From the cell containing the given text, extract its center point as (x, y) coordinate. 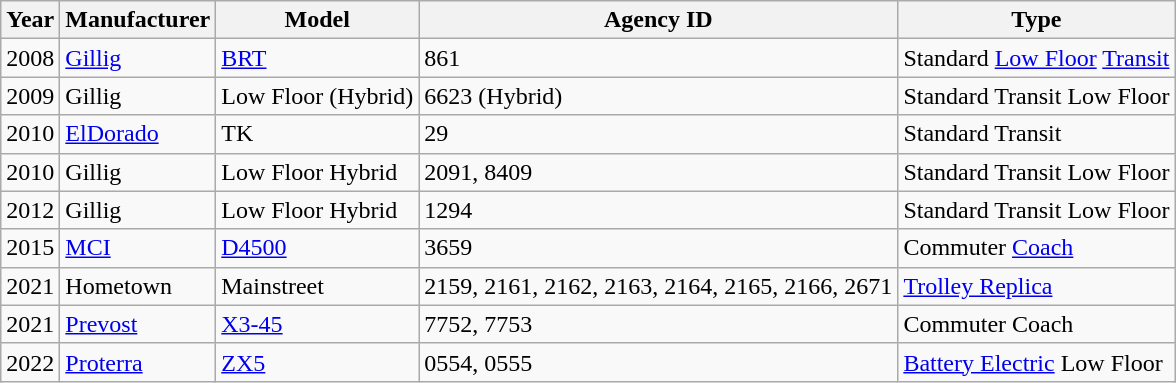
ElDorado (138, 134)
2012 (30, 210)
Model (318, 20)
Prevost (138, 324)
BRT (318, 58)
ZX5 (318, 362)
Low Floor (Hybrid) (318, 96)
7752, 7753 (658, 324)
TK (318, 134)
2009 (30, 96)
MCI (138, 248)
2091, 8409 (658, 172)
Agency ID (658, 20)
2008 (30, 58)
Year (30, 20)
Standard Transit (1036, 134)
Manufacturer (138, 20)
Trolley Replica (1036, 286)
29 (658, 134)
X3-45 (318, 324)
Battery Electric Low Floor (1036, 362)
1294 (658, 210)
2015 (30, 248)
Standard Low Floor Transit (1036, 58)
D4500 (318, 248)
0554, 0555 (658, 362)
3659 (658, 248)
861 (658, 58)
6623 (Hybrid) (658, 96)
Type (1036, 20)
Hometown (138, 286)
Mainstreet (318, 286)
Proterra (138, 362)
2159, 2161, 2162, 2163, 2164, 2165, 2166, 2671 (658, 286)
2022 (30, 362)
